Return [x, y] of the center of cell containing provided text 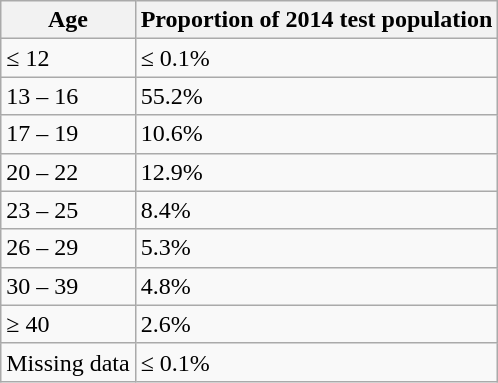
Proportion of 2014 test population [316, 20]
13 – 16 [68, 96]
≥ 40 [68, 324]
26 – 29 [68, 248]
55.2% [316, 96]
10.6% [316, 134]
4.8% [316, 286]
8.4% [316, 210]
12.9% [316, 172]
20 – 22 [68, 172]
Missing data [68, 362]
5.3% [316, 248]
≤ 12 [68, 58]
17 – 19 [68, 134]
30 – 39 [68, 286]
Age [68, 20]
2.6% [316, 324]
23 – 25 [68, 210]
